From the cell containing the given text, extract its center point as [X, Y] coordinate. 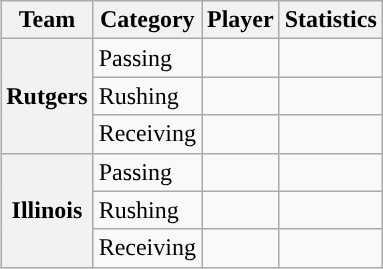
Rutgers [47, 96]
Illinois [47, 210]
Category [147, 20]
Statistics [330, 20]
Team [47, 20]
Player [241, 20]
